For the text-containing cell, return its midpoint in (x, y) coordinate format. 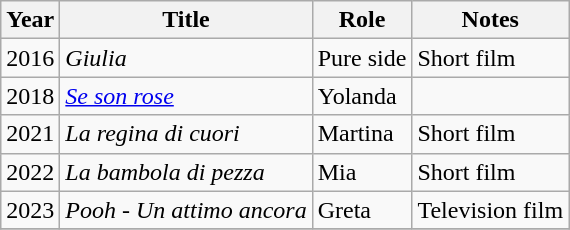
Television film (490, 210)
2023 (30, 210)
Martina (362, 134)
2021 (30, 134)
Giulia (186, 58)
Pure side (362, 58)
2022 (30, 172)
Role (362, 20)
La bambola di pezza (186, 172)
Notes (490, 20)
Title (186, 20)
La regina di cuori (186, 134)
Se son rose (186, 96)
2018 (30, 96)
Mia (362, 172)
Greta (362, 210)
Yolanda (362, 96)
Year (30, 20)
2016 (30, 58)
Pooh - Un attimo ancora (186, 210)
